Detect which cell encompasses the target text, then output its (x, y) center coordinate. 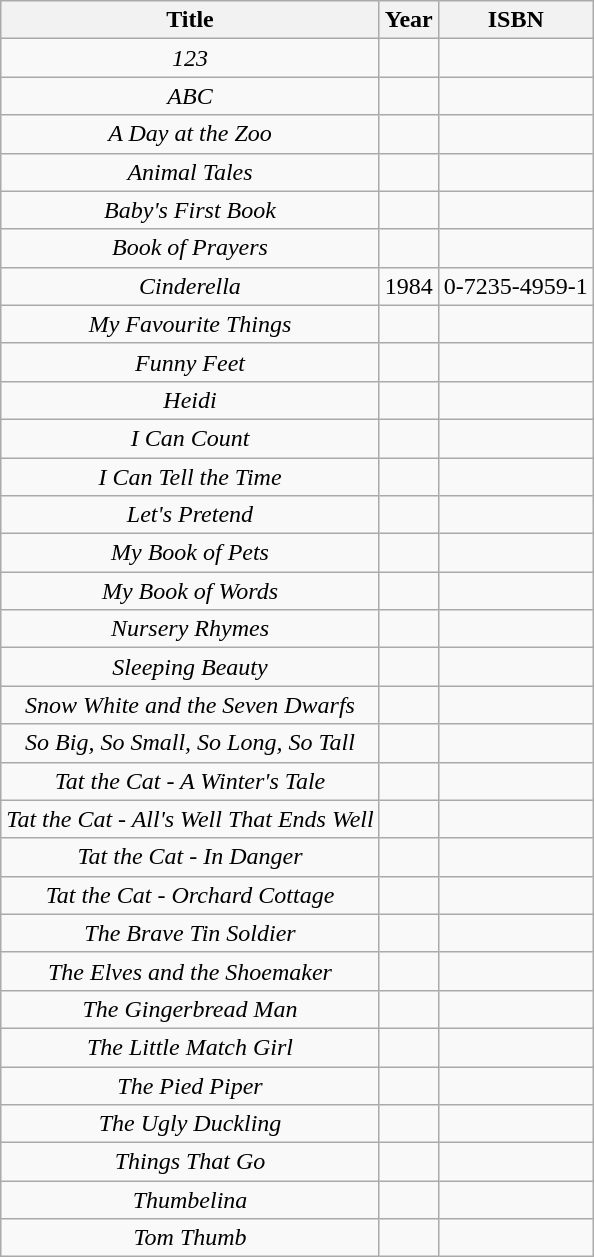
Book of Prayers (190, 248)
Tat the Cat - In Danger (190, 857)
1984 (408, 286)
The Ugly Duckling (190, 1124)
I Can Count (190, 438)
Funny Feet (190, 362)
Nursery Rhymes (190, 629)
The Brave Tin Soldier (190, 933)
I Can Tell the Time (190, 477)
Tat the Cat - A Winter's Tale (190, 781)
Tat the Cat - All's Well That Ends Well (190, 819)
Sleeping Beauty (190, 667)
Snow White and the Seven Dwarfs (190, 705)
Things That Go (190, 1162)
So Big, So Small, So Long, So Tall (190, 743)
0-7235-4959-1 (516, 286)
The Elves and the Shoemaker (190, 971)
My Favourite Things (190, 324)
Tom Thumb (190, 1238)
The Pied Piper (190, 1085)
My Book of Pets (190, 553)
My Book of Words (190, 591)
Title (190, 20)
Thumbelina (190, 1200)
ISBN (516, 20)
ABC (190, 96)
Animal Tales (190, 172)
Heidi (190, 400)
Tat the Cat - Orchard Cottage (190, 895)
A Day at the Zoo (190, 134)
Baby's First Book (190, 210)
123 (190, 58)
Let's Pretend (190, 515)
The Little Match Girl (190, 1047)
Year (408, 20)
The Gingerbread Man (190, 1009)
Cinderella (190, 286)
